Capture the cell that displays the provided text and extract its (X, Y) central coordinate. 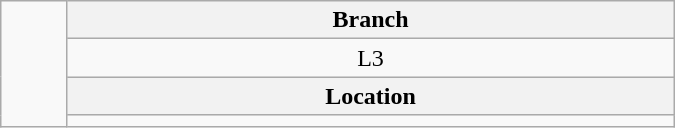
Location (370, 96)
Branch (370, 20)
L3 (370, 58)
